Find where the given text appears and provide that cell's center as (x, y) coordinate. 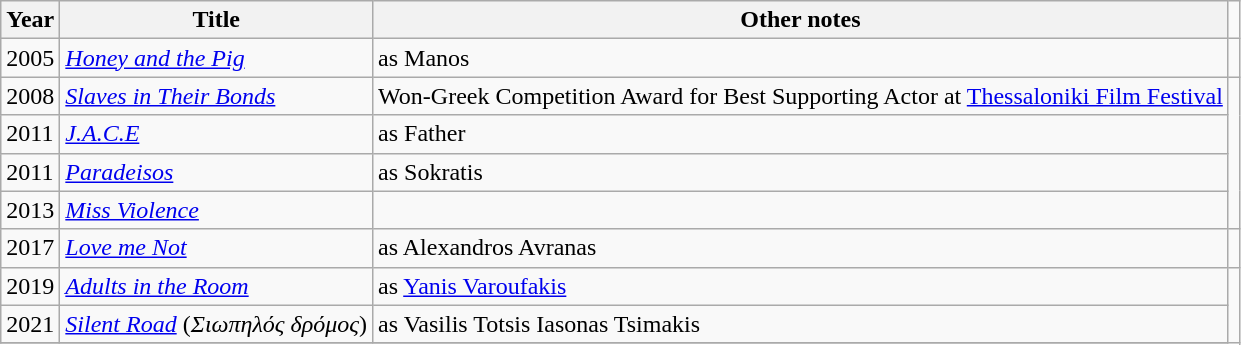
Slaves in Their Bonds (216, 96)
as Yanis Varoufakis (801, 286)
Won-Greek Competition Award for Best Supporting Actor at Thessaloniki Film Festival (801, 96)
2008 (30, 96)
as Alexandros Avranas (801, 248)
2017 (30, 248)
Miss Violence (216, 210)
2019 (30, 286)
J.A.C.E (216, 134)
as Sokratis (801, 172)
2005 (30, 58)
2013 (30, 210)
Silent Road (Σιωπηλός δρόμος) (216, 324)
Title (216, 20)
Adults in the Room (216, 286)
Honey and the Pig (216, 58)
Paradeisos (216, 172)
Year (30, 20)
Love me Not (216, 248)
as Vasilis Totsis Iasonas Tsimakis (801, 324)
as Father (801, 134)
Other notes (801, 20)
2021 (30, 324)
as Manos (801, 58)
